Provide the [x, y] coordinate of the cell's center where the given text is located.  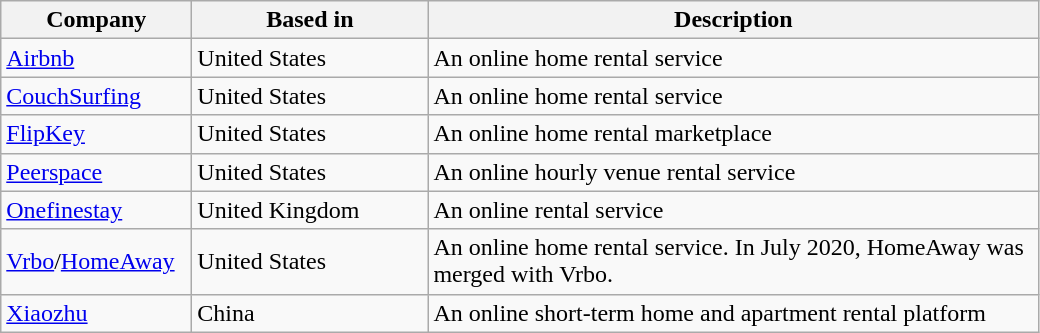
FlipKey [96, 134]
CouchSurfing [96, 96]
United Kingdom [310, 210]
China [310, 313]
Description [734, 20]
Based in [310, 20]
Xiaozhu [96, 313]
Company [96, 20]
Onefinestay [96, 210]
Peerspace [96, 172]
An online home rental marketplace [734, 134]
Airbnb [96, 58]
An online hourly venue rental service [734, 172]
An online rental service [734, 210]
An online home rental service. In July 2020, HomeAway was merged with Vrbo. [734, 262]
Vrbo/HomeAway [96, 262]
An online short-term home and apartment rental platform [734, 313]
